Return the (x, y) coordinate for the center point of the cell that contains the specified text.  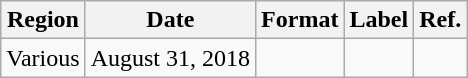
Ref. (440, 20)
Format (300, 20)
Various (43, 58)
Label (379, 20)
Region (43, 20)
August 31, 2018 (170, 58)
Date (170, 20)
